Extract the (x, y) coordinate from the center of the cell holding the provided text.  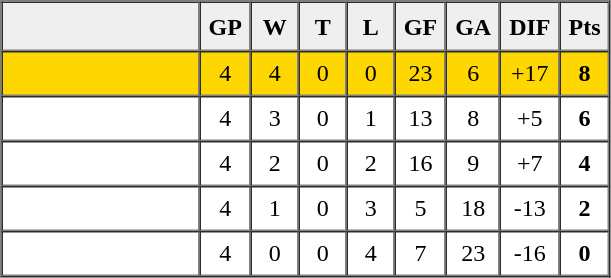
Pts (585, 27)
DIF (530, 27)
-13 (530, 208)
T (323, 27)
W (275, 27)
-16 (530, 254)
13 (420, 118)
+17 (530, 74)
GF (420, 27)
7 (420, 254)
5 (420, 208)
+5 (530, 118)
16 (420, 164)
+7 (530, 164)
9 (473, 164)
GA (473, 27)
GP (226, 27)
18 (473, 208)
L (371, 27)
